Locate the cell with the specified text and output its (X, Y) center coordinate. 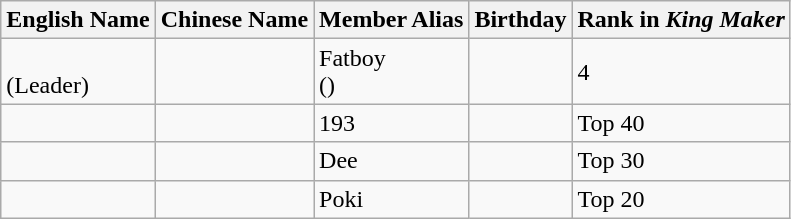
Rank in King Maker (681, 20)
4 (681, 72)
Member Alias (392, 20)
193 (392, 123)
Top 30 (681, 161)
Fatboy() (392, 72)
(Leader) (78, 72)
Dee (392, 161)
Poki (392, 199)
Top 40 (681, 123)
Chinese Name (234, 20)
Birthday (520, 20)
Top 20 (681, 199)
English Name (78, 20)
